Determine the (x, y) coordinate at the center of the cell enclosing the given text.  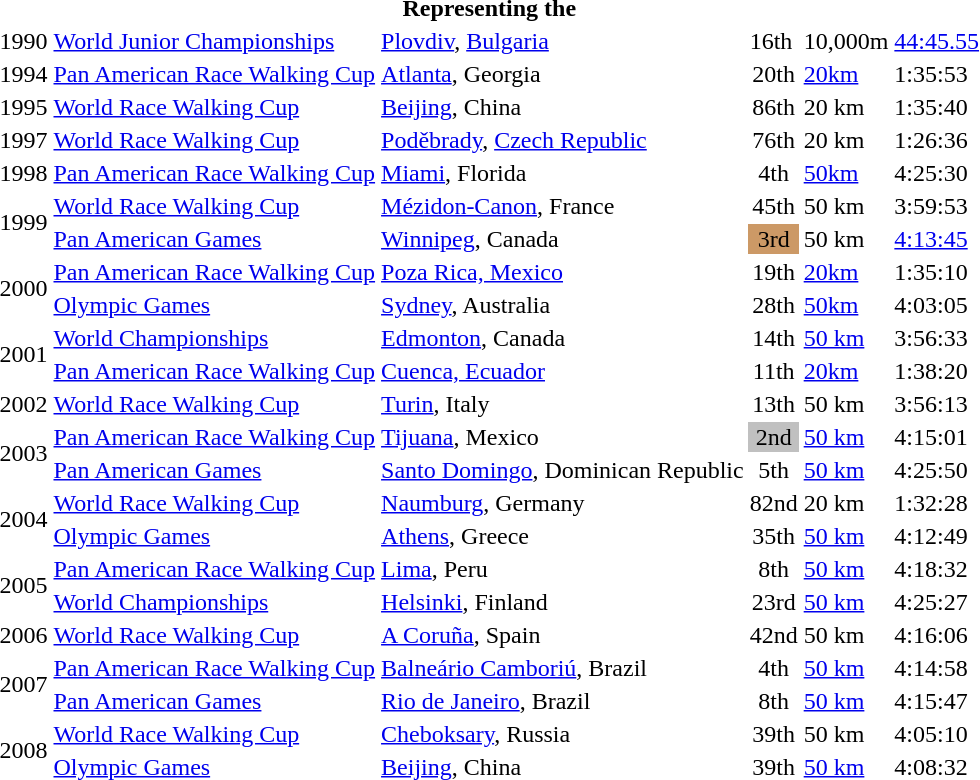
5th (774, 470)
Cheboksary, Russia (563, 734)
3rd (774, 239)
World Junior Championships (214, 41)
Rio de Janeiro, Brazil (563, 701)
Poděbrady, Czech Republic (563, 140)
Plovdiv, Bulgaria (563, 41)
Santo Domingo, Dominican Republic (563, 470)
Poza Rica, Mexico (563, 272)
Mézidon-Canon, France (563, 206)
28th (774, 305)
42nd (774, 635)
Helsinki, Finland (563, 602)
Beijing, China (563, 107)
Winnipeg, Canada (563, 239)
39th (774, 734)
11th (774, 371)
82nd (774, 503)
10,000m (846, 41)
20th (774, 74)
Atlanta, Georgia (563, 74)
Turin, Italy (563, 404)
19th (774, 272)
86th (774, 107)
Edmonton, Canada (563, 338)
Tijuana, Mexico (563, 437)
16th (774, 41)
76th (774, 140)
14th (774, 338)
45th (774, 206)
A Coruña, Spain (563, 635)
2nd (774, 437)
35th (774, 536)
13th (774, 404)
Balneário Camboriú, Brazil (563, 668)
Miami, Florida (563, 173)
Sydney, Australia (563, 305)
Lima, Peru (563, 569)
Athens, Greece (563, 536)
Cuenca, Ecuador (563, 371)
Naumburg, Germany (563, 503)
23rd (774, 602)
